Extract the [X, Y] coordinate from the center of the cell holding the provided text.  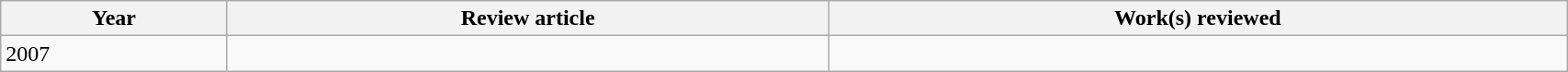
Review article [527, 18]
2007 [114, 54]
Year [114, 18]
Work(s) reviewed [1198, 18]
